Locate the cell with the specified text and output its [X, Y] center coordinate. 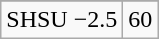
60 [140, 20]
SHSU −2.5 [62, 20]
